Identify which cell holds the provided text, then report its [X, Y] central coordinate. 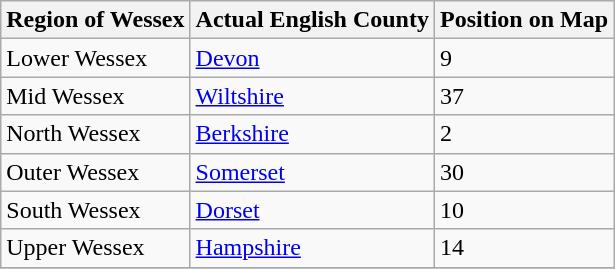
Somerset [312, 172]
10 [524, 210]
37 [524, 96]
30 [524, 172]
Actual English County [312, 20]
Lower Wessex [96, 58]
Region of Wessex [96, 20]
Position on Map [524, 20]
Hampshire [312, 248]
Upper Wessex [96, 248]
2 [524, 134]
Wiltshire [312, 96]
14 [524, 248]
North Wessex [96, 134]
Outer Wessex [96, 172]
Dorset [312, 210]
9 [524, 58]
South Wessex [96, 210]
Mid Wessex [96, 96]
Devon [312, 58]
Berkshire [312, 134]
